Capture the cell that displays the provided text and extract its (x, y) central coordinate. 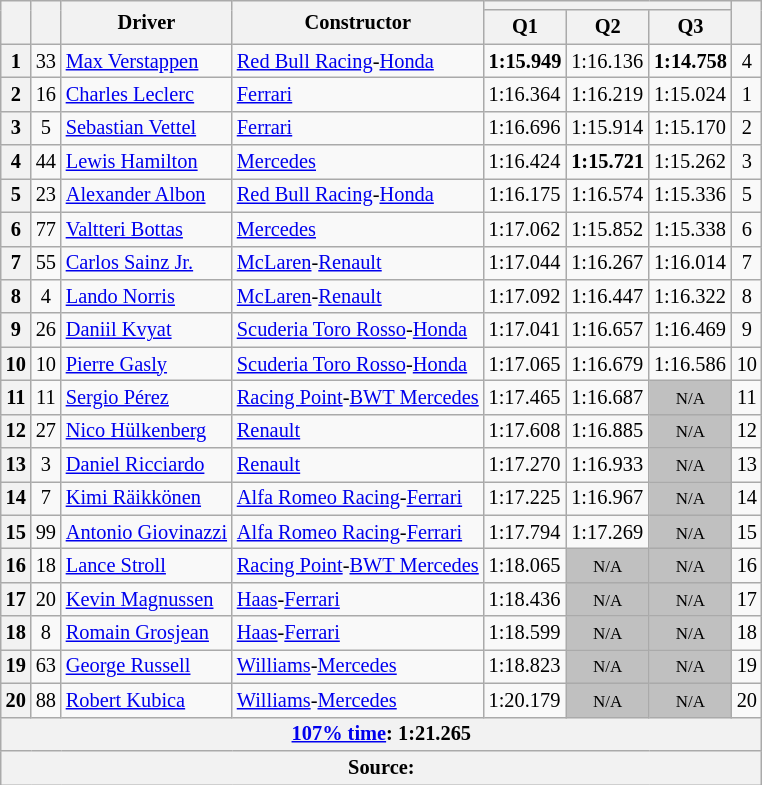
1:15.914 (608, 128)
1:18.599 (526, 633)
1:14.758 (690, 61)
Carlos Sainz Jr. (146, 263)
26 (46, 330)
77 (46, 229)
1:15.852 (608, 229)
1:15.170 (690, 128)
Romain Grosjean (146, 633)
Q3 (690, 27)
Nico Hülkenberg (146, 431)
27 (46, 431)
1:16.696 (526, 128)
1:16.267 (608, 263)
1:20.179 (526, 700)
1:16.885 (608, 431)
Kevin Magnussen (146, 599)
1:15.949 (526, 61)
63 (46, 666)
Kimi Räikkönen (146, 498)
1:15.338 (690, 229)
1:16.424 (526, 162)
1:16.014 (690, 263)
1:17.092 (526, 296)
Sebastian Vettel (146, 128)
Lando Norris (146, 296)
George Russell (146, 666)
1:17.269 (608, 532)
88 (46, 700)
1:18.823 (526, 666)
Pierre Gasly (146, 364)
Daniil Kvyat (146, 330)
1:16.322 (690, 296)
Alexander Albon (146, 195)
1:17.065 (526, 364)
Valtteri Bottas (146, 229)
1:16.933 (608, 465)
1:16.967 (608, 498)
55 (46, 263)
1:15.721 (608, 162)
1:16.219 (608, 94)
107% time: 1:21.265 (382, 734)
1:17.465 (526, 397)
1:16.687 (608, 397)
1:16.679 (608, 364)
1:17.270 (526, 465)
1:17.225 (526, 498)
1:15.262 (690, 162)
1:17.608 (526, 431)
1:16.586 (690, 364)
Lance Stroll (146, 565)
1:18.436 (526, 599)
Q2 (608, 27)
33 (46, 61)
99 (46, 532)
1:16.175 (526, 195)
1:16.447 (608, 296)
Sergio Pérez (146, 397)
Max Verstappen (146, 61)
23 (46, 195)
1:16.136 (608, 61)
1:17.062 (526, 229)
Charles Leclerc (146, 94)
Q1 (526, 27)
1:16.574 (608, 195)
Lewis Hamilton (146, 162)
1:17.044 (526, 263)
1:15.024 (690, 94)
Driver (146, 22)
Antonio Giovinazzi (146, 532)
44 (46, 162)
1:17.794 (526, 532)
Robert Kubica (146, 700)
1:16.364 (526, 94)
1:17.041 (526, 330)
1:15.336 (690, 195)
1:18.065 (526, 565)
1:16.657 (608, 330)
Daniel Ricciardo (146, 465)
Source: (382, 767)
Constructor (358, 22)
1:16.469 (690, 330)
